Extract the (x, y) coordinate from the center of the cell holding the provided text.  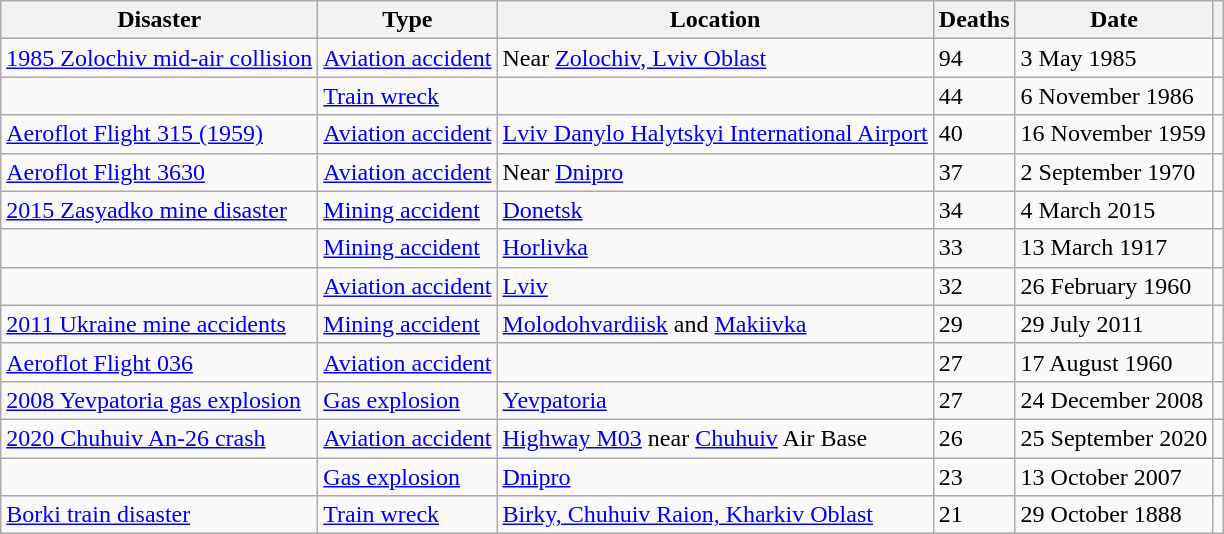
Molodohvardiisk and Makiivka (715, 324)
Date (1114, 20)
Birky, Chuhuiv Raion, Kharkiv Oblast (715, 515)
37 (974, 172)
4 March 2015 (1114, 210)
Aeroflot Flight 315 (1959) (160, 134)
Highway M03 near Chuhuiv Air Base (715, 438)
Type (408, 20)
24 December 2008 (1114, 400)
2008 Yevpatoria gas explosion (160, 400)
29 October 1888 (1114, 515)
Borki train disaster (160, 515)
94 (974, 58)
29 (974, 324)
13 March 1917 (1114, 248)
1985 Zolochiv mid-air collision (160, 58)
Near Dnipro (715, 172)
2011 Ukraine mine accidents (160, 324)
Near Zolochiv, Lviv Oblast (715, 58)
13 October 2007 (1114, 477)
2015 Zasyadko mine disaster (160, 210)
2 September 1970 (1114, 172)
16 November 1959 (1114, 134)
23 (974, 477)
25 September 2020 (1114, 438)
26 February 1960 (1114, 286)
Aeroflot Flight 3630 (160, 172)
Deaths (974, 20)
Location (715, 20)
Horlivka (715, 248)
Donetsk (715, 210)
26 (974, 438)
34 (974, 210)
21 (974, 515)
6 November 1986 (1114, 96)
33 (974, 248)
40 (974, 134)
2020 Chuhuiv An-26 crash (160, 438)
Yevpatoria (715, 400)
Aeroflot Flight 036 (160, 362)
29 July 2011 (1114, 324)
Dnipro (715, 477)
44 (974, 96)
Lviv (715, 286)
17 August 1960 (1114, 362)
Disaster (160, 20)
3 May 1985 (1114, 58)
32 (974, 286)
Lviv Danylo Halytskyi International Airport (715, 134)
